Find where the given text appears and provide that cell's center as [X, Y] coordinate. 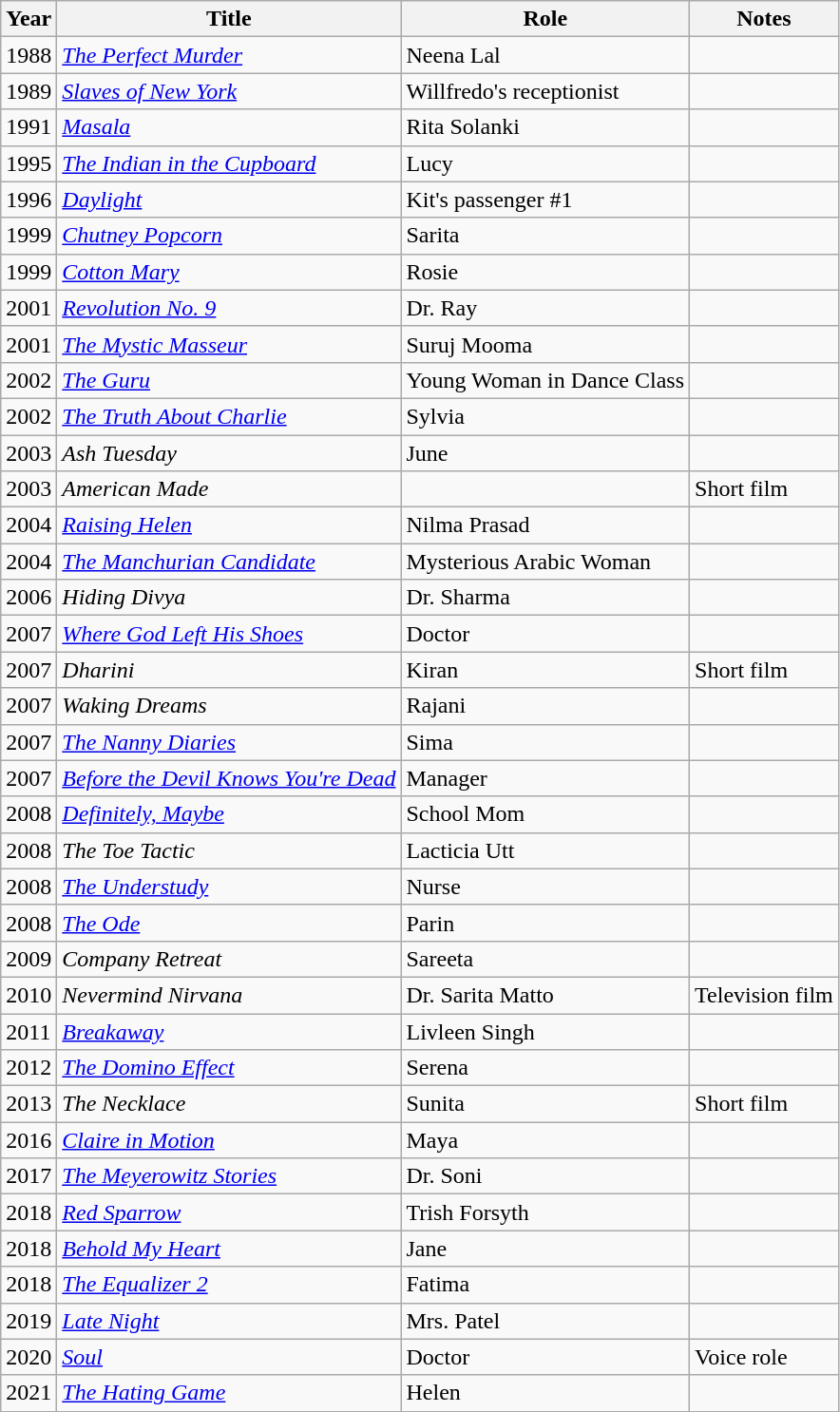
The Manchurian Candidate [229, 562]
The Necklace [229, 1104]
Nurse [545, 887]
Kiran [545, 670]
Young Woman in Dance Class [545, 380]
Role [545, 19]
Helen [545, 1393]
2019 [29, 1321]
2012 [29, 1068]
The Equalizer 2 [229, 1285]
American Made [229, 489]
2013 [29, 1104]
June [545, 453]
Year [29, 19]
The Toe Tactic [229, 850]
1995 [29, 163]
Red Sparrow [229, 1212]
Parin [545, 923]
The Understudy [229, 887]
Rosie [545, 272]
Sarita [545, 236]
Chutney Popcorn [229, 236]
1989 [29, 91]
2020 [29, 1357]
The Domino Effect [229, 1068]
Lucy [545, 163]
Raising Helen [229, 525]
Dr. Sharma [545, 598]
Livleen Singh [545, 1031]
2011 [29, 1031]
Rita Solanki [545, 127]
Voice role [764, 1357]
Mrs. Patel [545, 1321]
Dr. Sarita Matto [545, 995]
School Mom [545, 814]
Television film [764, 995]
Breakaway [229, 1031]
Claire in Motion [229, 1140]
1996 [29, 200]
Sunita [545, 1104]
Revolution No. 9 [229, 308]
2016 [29, 1140]
Suruj Mooma [545, 344]
Lacticia Utt [545, 850]
Definitely, Maybe [229, 814]
Before the Devil Knows You're Dead [229, 778]
Rajani [545, 706]
Dr. Ray [545, 308]
1991 [29, 127]
Dharini [229, 670]
The Perfect Murder [229, 55]
The Ode [229, 923]
Kit's passenger #1 [545, 200]
The Guru [229, 380]
Fatima [545, 1285]
2010 [29, 995]
Notes [764, 19]
The Truth About Charlie [229, 416]
Serena [545, 1068]
1988 [29, 55]
Neena Lal [545, 55]
Willfredo's receptionist [545, 91]
The Meyerowitz Stories [229, 1176]
Company Retreat [229, 959]
Nevermind Nirvana [229, 995]
Masala [229, 127]
Title [229, 19]
Sima [545, 742]
Maya [545, 1140]
Sareeta [545, 959]
2021 [29, 1393]
Manager [545, 778]
Behold My Heart [229, 1249]
Where God Left His Shoes [229, 634]
Ash Tuesday [229, 453]
Cotton Mary [229, 272]
Trish Forsyth [545, 1212]
The Hating Game [229, 1393]
2017 [29, 1176]
Daylight [229, 200]
Dr. Soni [545, 1176]
Sylvia [545, 416]
Waking Dreams [229, 706]
2006 [29, 598]
Nilma Prasad [545, 525]
Soul [229, 1357]
Jane [545, 1249]
2009 [29, 959]
Mysterious Arabic Woman [545, 562]
The Indian in the Cupboard [229, 163]
Hiding Divya [229, 598]
Slaves of New York [229, 91]
Late Night [229, 1321]
The Mystic Masseur [229, 344]
The Nanny Diaries [229, 742]
